Search for the cell housing the specified text and yield its (x, y) center coordinate. 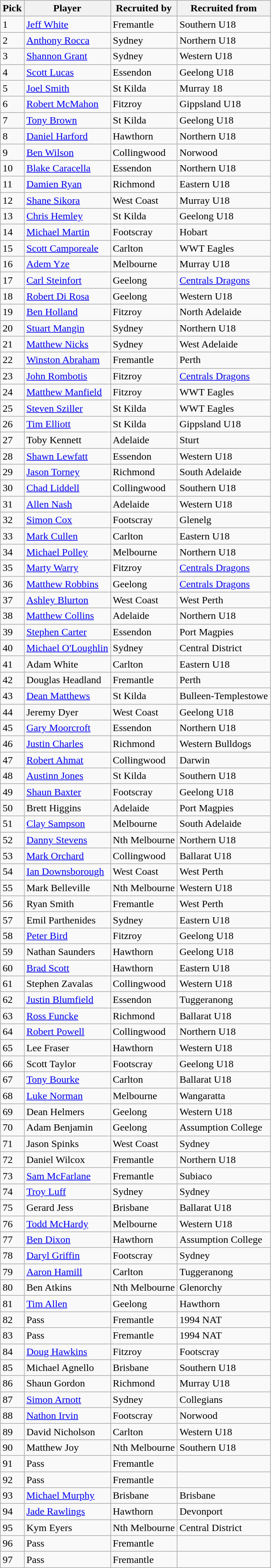
Adem Yze (67, 264)
9 (12, 152)
75 (12, 1208)
84 (12, 1352)
Tony Brown (67, 120)
Blake Caracella (67, 168)
Recruited from (224, 8)
North Adelaide (224, 312)
26 (12, 424)
89 (12, 1431)
27 (12, 440)
Joel Smith (67, 88)
Luke Norman (67, 1096)
Robert Ahmat (67, 760)
Jade Rawlings (67, 1512)
29 (12, 472)
Marty Warry (67, 568)
Douglas Headland (67, 680)
Subiaco (224, 1176)
Glenelg (224, 520)
Tim Elliott (67, 424)
Murray 18 (224, 88)
Adam White (67, 664)
Dean Helmers (67, 1112)
1 (12, 24)
Scott Camporeale (67, 248)
66 (12, 1064)
92 (12, 1479)
Daryl Griffin (67, 1256)
4 (12, 72)
Troy Luff (67, 1192)
45 (12, 728)
Michael Agnello (67, 1368)
Mark Belleville (67, 888)
Brad Scott (67, 968)
Anthony Rocca (67, 40)
76 (12, 1224)
Lee Fraser (67, 1048)
Clay Sampson (67, 824)
46 (12, 744)
Player (67, 8)
93 (12, 1496)
35 (12, 568)
88 (12, 1415)
31 (12, 504)
70 (12, 1128)
13 (12, 216)
8 (12, 136)
Toby Kennett (67, 440)
72 (12, 1160)
80 (12, 1288)
90 (12, 1447)
30 (12, 488)
36 (12, 584)
Carl Steinfort (67, 280)
Matthew Joy (67, 1447)
Collegians (224, 1400)
3 (12, 56)
Michael Martin (67, 232)
Ashley Blurton (67, 600)
Shaun Gordon (67, 1384)
Mark Orchard (67, 856)
74 (12, 1192)
42 (12, 680)
54 (12, 872)
David Nicholson (67, 1431)
24 (12, 392)
Peter Bird (67, 936)
47 (12, 760)
69 (12, 1112)
Jason Torney (67, 472)
7 (12, 120)
Damien Ryan (67, 184)
77 (12, 1240)
Jeremy Dyer (67, 712)
91 (12, 1463)
52 (12, 840)
Devonport (224, 1512)
53 (12, 856)
Chris Hemley (67, 216)
Jeff White (67, 24)
Ryan Smith (67, 904)
60 (12, 968)
Simon Cox (67, 520)
Robert Di Rosa (67, 296)
67 (12, 1080)
49 (12, 792)
Doug Hawkins (67, 1352)
Kym Eyers (67, 1528)
Michael Murphy (67, 1496)
50 (12, 808)
Shane Sikora (67, 200)
73 (12, 1176)
Darwin (224, 760)
21 (12, 344)
96 (12, 1544)
Danny Stevens (67, 840)
Shannon Grant (67, 56)
Ben Dixon (67, 1240)
Michael Polley (67, 552)
Stephen Carter (67, 632)
Aaron Hamill (67, 1272)
62 (12, 1000)
Sam McFarlane (67, 1176)
Matthew Manfield (67, 392)
Sturt (224, 440)
Ross Funcke (67, 1016)
Justin Blumfield (67, 1000)
61 (12, 984)
Dean Matthews (67, 696)
63 (12, 1016)
16 (12, 264)
82 (12, 1320)
22 (12, 360)
57 (12, 920)
Chad Liddell (67, 488)
Michael O'Loughlin (67, 648)
25 (12, 408)
28 (12, 456)
Allen Nash (67, 504)
Nathan Saunders (67, 952)
Jason Spinks (67, 1144)
Mark Cullen (67, 536)
Robert Powell (67, 1032)
34 (12, 552)
Ian Downsborough (67, 872)
Gerard Jess (67, 1208)
87 (12, 1400)
Western Bulldogs (224, 744)
32 (12, 520)
86 (12, 1384)
Scott Lucas (67, 72)
38 (12, 616)
56 (12, 904)
43 (12, 696)
19 (12, 312)
Daniel Harford (67, 136)
Nathon Irvin (67, 1415)
Wangaratta (224, 1096)
55 (12, 888)
Tony Bourke (67, 1080)
Adam Benjamin (67, 1128)
71 (12, 1144)
Bulleen-Templestowe (224, 696)
Pick (12, 8)
97 (12, 1560)
Tim Allen (67, 1304)
Shaun Baxter (67, 792)
Justin Charles (67, 744)
95 (12, 1528)
65 (12, 1048)
68 (12, 1096)
Ben Atkins (67, 1288)
Todd McHardy (67, 1224)
Ben Wilson (67, 152)
5 (12, 88)
Emil Parthenides (67, 920)
Brett Higgins (67, 808)
Winston Abraham (67, 360)
11 (12, 184)
Ben Holland (67, 312)
Hobart (224, 232)
40 (12, 648)
Glenorchy (224, 1288)
20 (12, 328)
Matthew Robbins (67, 584)
6 (12, 104)
Austinn Jones (67, 776)
44 (12, 712)
Matthew Nicks (67, 344)
41 (12, 664)
81 (12, 1304)
33 (12, 536)
Daniel Wilcox (67, 1160)
John Rombotis (67, 376)
Shawn Lewfatt (67, 456)
Robert McMahon (67, 104)
64 (12, 1032)
Steven Sziller (67, 408)
83 (12, 1336)
23 (12, 376)
79 (12, 1272)
39 (12, 632)
51 (12, 824)
58 (12, 936)
Matthew Collins (67, 616)
12 (12, 200)
15 (12, 248)
48 (12, 776)
Stuart Mangin (67, 328)
17 (12, 280)
Scott Taylor (67, 1064)
West Adelaide (224, 344)
59 (12, 952)
18 (12, 296)
78 (12, 1256)
Recruited by (143, 8)
Simon Arnott (67, 1400)
94 (12, 1512)
14 (12, 232)
85 (12, 1368)
10 (12, 168)
Gary Moorcroft (67, 728)
2 (12, 40)
Stephen Zavalas (67, 984)
37 (12, 600)
